Locate the cell with the specified text and output its [X, Y] center coordinate. 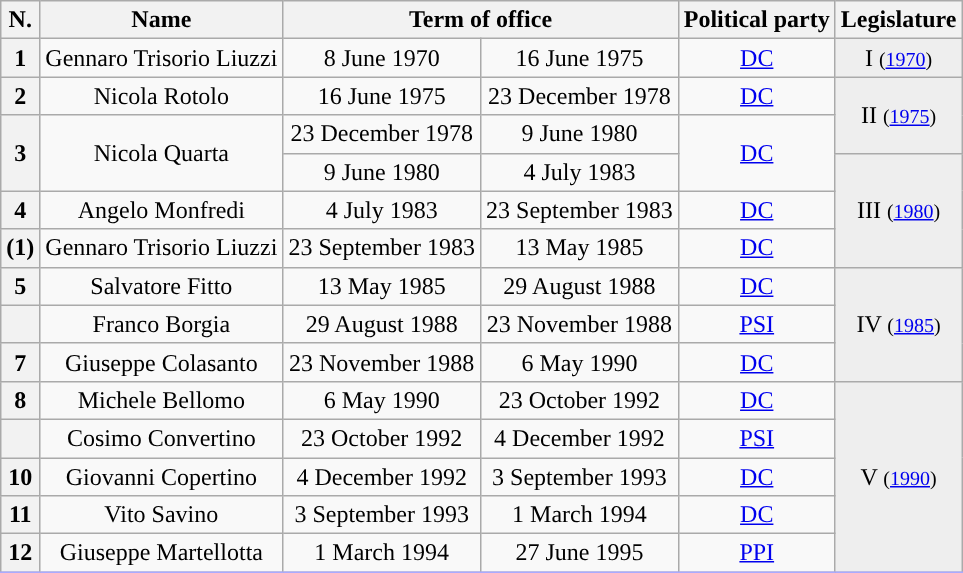
PPI [756, 553]
N. [20, 20]
8 [20, 400]
1 [20, 58]
Nicola Rotolo [162, 96]
I (1970) [898, 58]
27 June 1995 [580, 553]
10 [20, 477]
Political party [756, 20]
Angelo Monfredi [162, 210]
Salvatore Fitto [162, 286]
IV (1985) [898, 324]
III (1980) [898, 210]
Name [162, 20]
Giovanni Copertino [162, 477]
4 [20, 210]
2 [20, 96]
Giuseppe Colasanto [162, 362]
5 [20, 286]
(1) [20, 248]
11 [20, 515]
Legislature [898, 20]
Franco Borgia [162, 324]
8 June 1970 [382, 58]
II (1975) [898, 115]
7 [20, 362]
12 [20, 553]
Michele Bellomo [162, 400]
Nicola Quarta [162, 153]
Cosimo Convertino [162, 438]
Giuseppe Martellotta [162, 553]
3 [20, 153]
V (1990) [898, 476]
Term of office [480, 20]
Vito Savino [162, 515]
